Find where the given text appears and provide that cell's center as [x, y] coordinate. 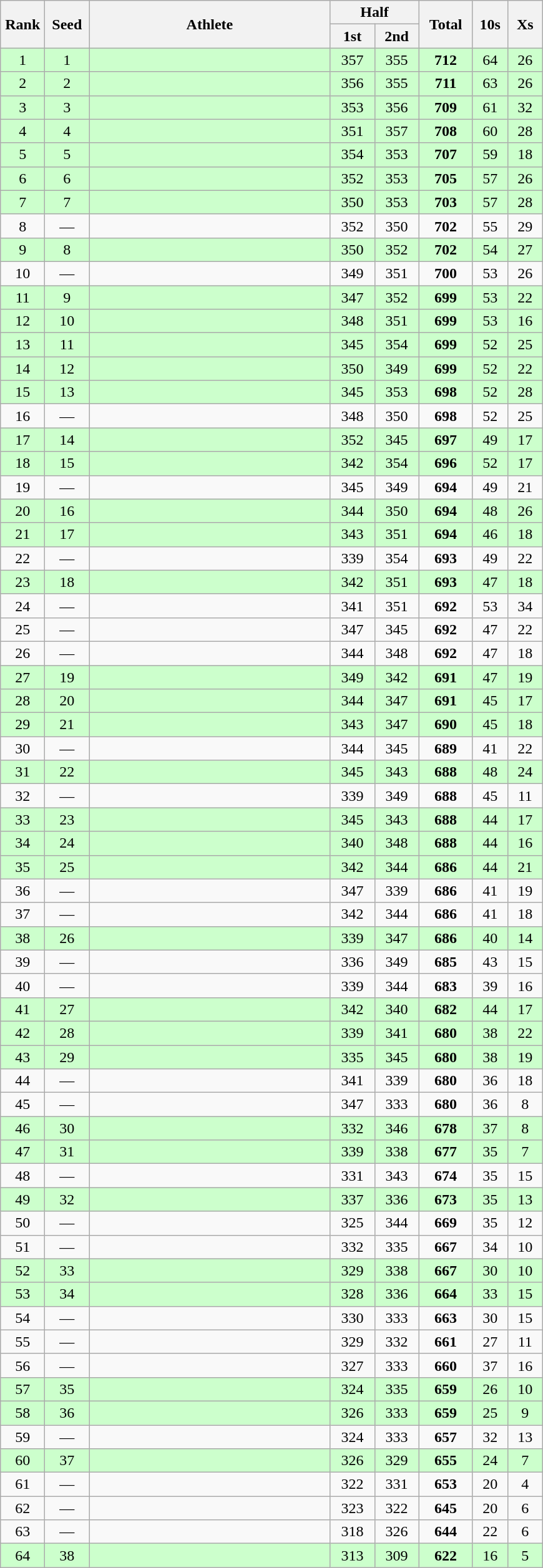
673 [446, 1199]
655 [446, 1461]
337 [352, 1199]
663 [446, 1318]
669 [446, 1223]
Total [446, 24]
707 [446, 155]
705 [446, 178]
697 [446, 440]
1st [352, 36]
644 [446, 1532]
696 [446, 463]
Half [374, 12]
700 [446, 273]
58 [22, 1413]
661 [446, 1342]
622 [446, 1556]
318 [352, 1532]
62 [22, 1508]
690 [446, 725]
664 [446, 1294]
711 [446, 84]
50 [22, 1223]
709 [446, 107]
689 [446, 748]
653 [446, 1484]
678 [446, 1128]
2nd [397, 36]
309 [397, 1556]
313 [352, 1556]
330 [352, 1318]
660 [446, 1365]
645 [446, 1508]
51 [22, 1247]
327 [352, 1365]
Xs [525, 24]
323 [352, 1508]
712 [446, 60]
708 [446, 131]
683 [446, 985]
346 [397, 1128]
Rank [22, 24]
703 [446, 202]
674 [446, 1176]
685 [446, 962]
328 [352, 1294]
56 [22, 1365]
Athlete [210, 24]
42 [22, 1033]
657 [446, 1436]
682 [446, 1009]
Seed [67, 24]
10s [490, 24]
677 [446, 1152]
325 [352, 1223]
